Extract the [X, Y] coordinate from the center of the cell holding the provided text.  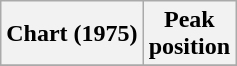
Peakposition [189, 34]
Chart (1975) [72, 34]
